Identify which cell holds the provided text, then report its [x, y] central coordinate. 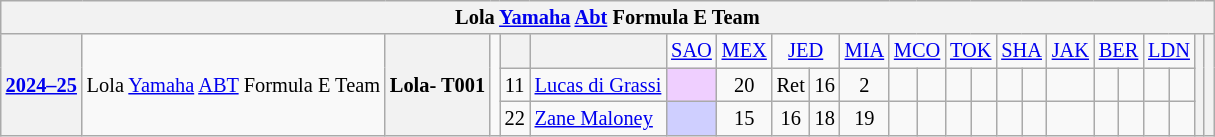
BER [1118, 51]
Ret [791, 85]
2024–25 [42, 84]
LDN [1169, 51]
JAK [1070, 51]
19 [864, 118]
MEX [744, 51]
MIA [864, 51]
SAO [691, 51]
JED [806, 51]
TOK [970, 51]
Lola Yamaha ABT Formula E Team [234, 84]
Lola Yamaha Abt Formula E Team [608, 17]
Zane Maloney [598, 118]
18 [825, 118]
MCO [917, 51]
Lola- T001 [438, 84]
2 [864, 85]
22 [515, 118]
15 [744, 118]
11 [515, 85]
SHA [1021, 51]
Lucas di Grassi [598, 85]
20 [744, 85]
